Output the [X, Y] coordinate of the center of the cell containing the given text.  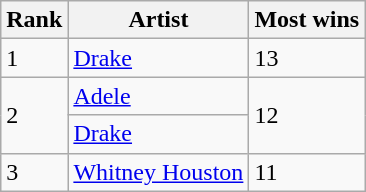
Whitney Houston [158, 172]
3 [34, 172]
Adele [158, 96]
13 [307, 58]
12 [307, 115]
1 [34, 58]
2 [34, 115]
11 [307, 172]
Most wins [307, 20]
Artist [158, 20]
Rank [34, 20]
